Provide the [x, y] coordinate of the cell's center where the given text is located.  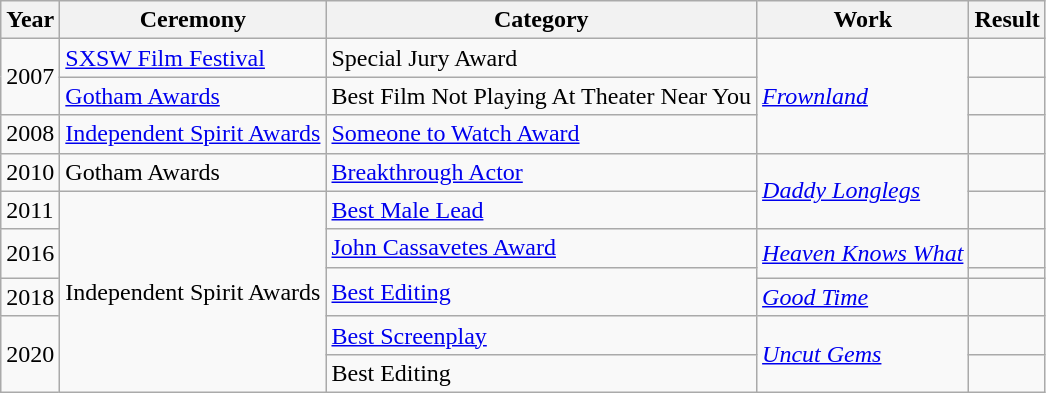
Best Screenplay [542, 335]
Year [30, 20]
Someone to Watch Award [542, 134]
Result [1007, 20]
Breakthrough Actor [542, 172]
Ceremony [193, 20]
SXSW Film Festival [193, 58]
2011 [30, 210]
2018 [30, 297]
Best Film Not Playing At Theater Near You [542, 96]
Uncut Gems [863, 354]
Category [542, 20]
Good Time [863, 297]
Daddy Longlegs [863, 191]
2020 [30, 354]
Special Jury Award [542, 58]
2007 [30, 77]
2008 [30, 134]
Frownland [863, 96]
Work [863, 20]
2010 [30, 172]
John Cassavetes Award [542, 248]
Best Male Lead [542, 210]
Heaven Knows What [863, 254]
2016 [30, 254]
